Extract the (x, y) coordinate from the center of the cell holding the provided text.  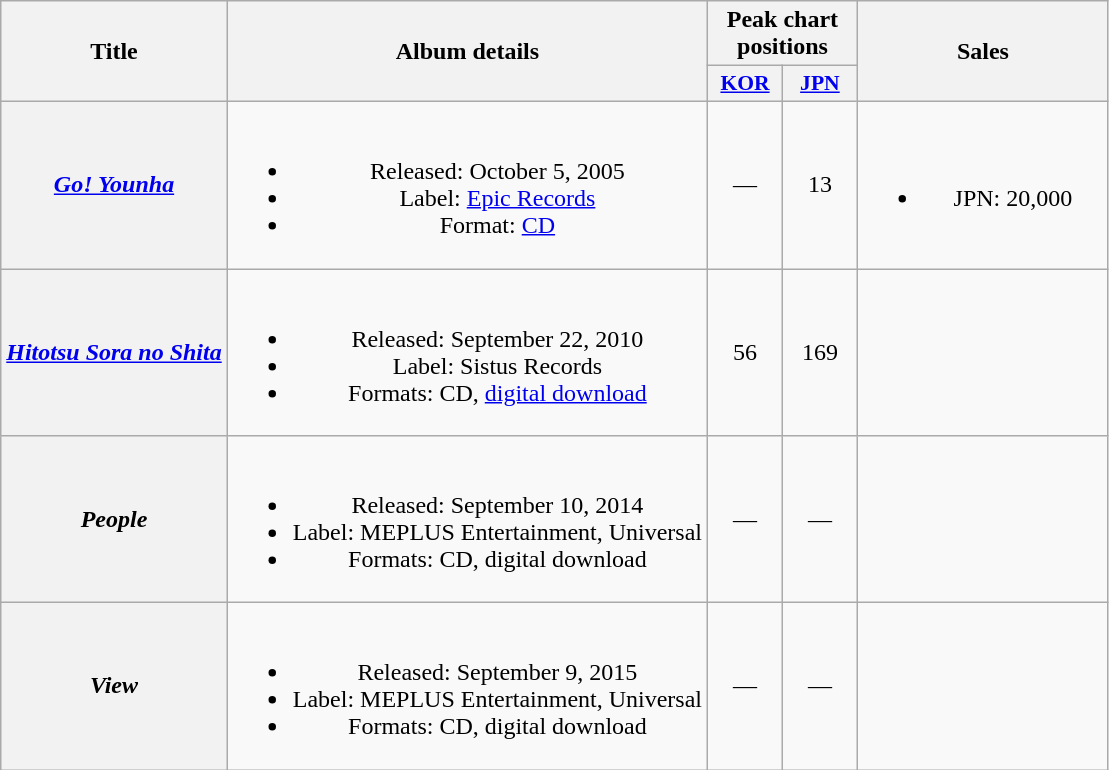
Sales (982, 52)
View (114, 686)
Released: October 5, 2005Label: Epic RecordsFormat: CD (467, 184)
Title (114, 52)
56 (746, 352)
KOR (746, 84)
JPN (820, 84)
Go! Younha (114, 184)
Released: September 10, 2014Label: MEPLUS Entertainment, UniversalFormats: CD, digital download (467, 520)
Album details (467, 52)
13 (820, 184)
People (114, 520)
Hitotsu Sora no Shita (114, 352)
Peak chart positions (783, 34)
JPN: 20,000 (982, 184)
169 (820, 352)
Released: September 9, 2015Label: MEPLUS Entertainment, UniversalFormats: CD, digital download (467, 686)
Released: September 22, 2010Label: Sistus RecordsFormats: CD, digital download (467, 352)
